Identify which cell holds the provided text, then report its [x, y] central coordinate. 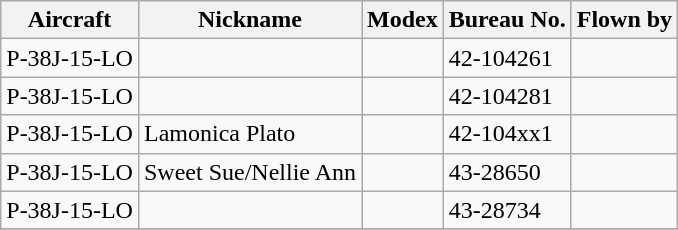
Lamonica Plato [250, 134]
Bureau No. [507, 20]
Aircraft [70, 20]
43-28650 [507, 172]
Modex [403, 20]
Flown by [624, 20]
43-28734 [507, 210]
42-104xx1 [507, 134]
42-104261 [507, 58]
Sweet Sue/Nellie Ann [250, 172]
42-104281 [507, 96]
Nickname [250, 20]
